Return the [x, y] coordinate for the center point of the cell that contains the specified text.  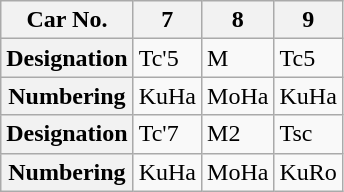
7 [167, 20]
M [238, 58]
M2 [238, 134]
Tsc [308, 134]
Tc5 [308, 58]
KuRo [308, 172]
Car No. [67, 20]
Tc'7 [167, 134]
Tc'5 [167, 58]
8 [238, 20]
9 [308, 20]
